Locate the cell with the specified text and output its [X, Y] center coordinate. 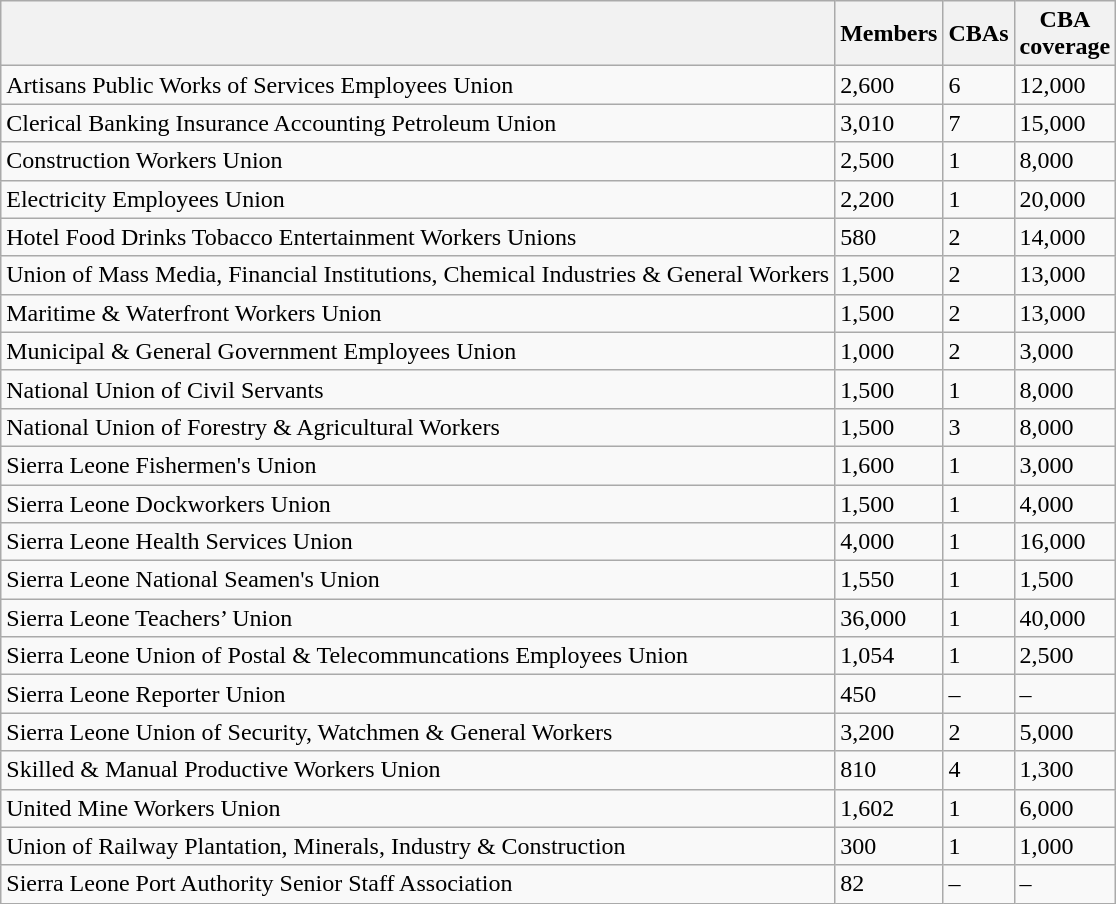
Sierra Leone Reporter Union [418, 694]
2,600 [889, 85]
CBAs [978, 34]
Hotel Food Drinks Tobacco Entertainment Workers Unions [418, 237]
Sierra Leone Teachers’ Union [418, 618]
1,602 [889, 808]
Sierra Leone Fishermen's Union [418, 465]
3 [978, 427]
Members [889, 34]
Sierra Leone Union of Security, Watchmen & General Workers [418, 732]
National Union of Forestry & Agricultural Workers [418, 427]
Skilled & Manual Productive Workers Union [418, 770]
810 [889, 770]
300 [889, 846]
Artisans Public Works of Services Employees Union [418, 85]
6,000 [1065, 808]
1,054 [889, 656]
16,000 [1065, 542]
4 [978, 770]
Sierra Leone Port Authority Senior Staff Association [418, 884]
6 [978, 85]
Sierra Leone Dockworkers Union [418, 503]
Union of Mass Media, Financial Institutions, Chemical Industries & General Workers [418, 275]
7 [978, 123]
Construction Workers Union [418, 161]
Sierra Leone Health Services Union [418, 542]
Union of Railway Plantation, Minerals, Industry & Construction [418, 846]
Municipal & General Government Employees Union [418, 351]
1,550 [889, 580]
2,200 [889, 199]
United Mine Workers Union [418, 808]
CBAcoverage [1065, 34]
1,300 [1065, 770]
580 [889, 237]
20,000 [1065, 199]
Electricity Employees Union [418, 199]
14,000 [1065, 237]
5,000 [1065, 732]
82 [889, 884]
Clerical Banking Insurance Accounting Petroleum Union [418, 123]
Sierra Leone National Seamen's Union [418, 580]
Sierra Leone Union of Postal & Telecommuncations Employees Union [418, 656]
Maritime & Waterfront Workers Union [418, 313]
3,010 [889, 123]
National Union of Civil Servants [418, 389]
450 [889, 694]
3,200 [889, 732]
36,000 [889, 618]
12,000 [1065, 85]
40,000 [1065, 618]
15,000 [1065, 123]
1,600 [889, 465]
